Locate the cell with the specified text and output its [x, y] center coordinate. 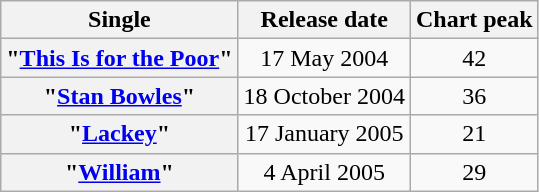
"This Is for the Poor" [120, 58]
17 May 2004 [324, 58]
36 [474, 96]
17 January 2005 [324, 134]
Single [120, 20]
Release date [324, 20]
"William" [120, 172]
"Lackey" [120, 134]
"Stan Bowles" [120, 96]
4 April 2005 [324, 172]
21 [474, 134]
29 [474, 172]
Chart peak [474, 20]
42 [474, 58]
18 October 2004 [324, 96]
